Scan for the cell matching the given text and deliver its (X, Y) coordinate at center. 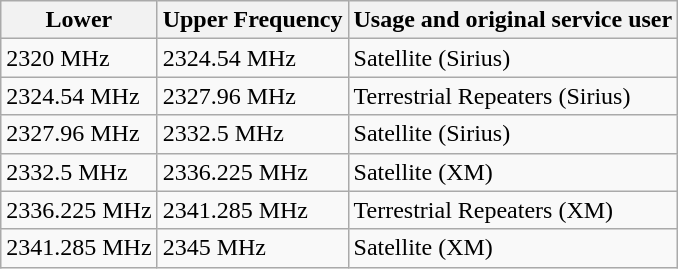
Terrestrial Repeaters (XM) (513, 210)
Upper Frequency (252, 20)
2320 MHz (79, 58)
Lower (79, 20)
Usage and original service user (513, 20)
2345 MHz (252, 248)
Terrestrial Repeaters (Sirius) (513, 96)
